Extract the [x, y] coordinate from the center of the cell holding the provided text.  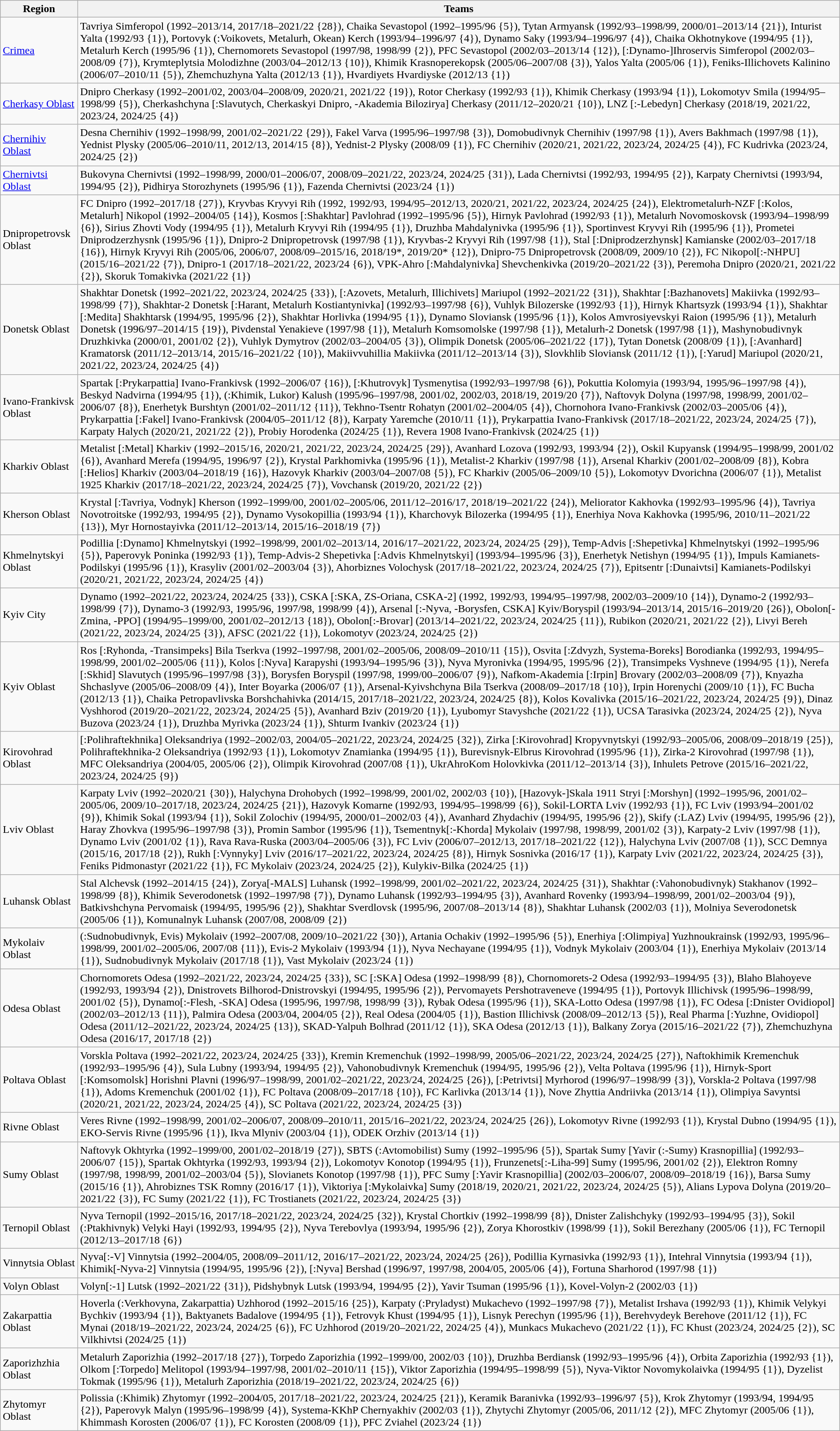
Kirovohrad Oblast [39, 758]
Kyiv Oblast [39, 687]
Zakarpattia Oblast [39, 1321]
Zaporizhzhia Oblast [39, 1369]
Kharkiv Oblast [39, 467]
Chernivtsi Oblast [39, 180]
Khmelnytskyi Oblast [39, 561]
Teams [459, 9]
Odesa Oblast [39, 1008]
Poltava Oblast [39, 1080]
Zhytomyr Oblast [39, 1410]
Chernihiv Oblast [39, 145]
Volyn[:-1] Lutsk (1992–2021/22 {31}), Pidshybnyk Lutsk (1993/94, 1994/95 {2}), Yavir Tsuman (1995/96 {1}), Kovel-Volyn-2 (2002/03 {1}) [459, 1286]
Region [39, 9]
Lviv Oblast [39, 830]
Ivano-Frankivsk Oblast [39, 407]
Cherkasy Oblast [39, 104]
Donetsk Oblast [39, 329]
Luhansk Oblast [39, 901]
Sumy Oblast [39, 1174]
Mykolaiv Oblast [39, 949]
Dnipropetrovsk Oblast [39, 240]
Crimea [39, 50]
Vinnytsia Oblast [39, 1263]
Kyiv City [39, 615]
Rivne Oblast [39, 1127]
Kherson Oblast [39, 514]
Volyn Oblast [39, 1286]
Ternopil Oblast [39, 1228]
